Identify which cell holds the provided text, then report its [x, y] central coordinate. 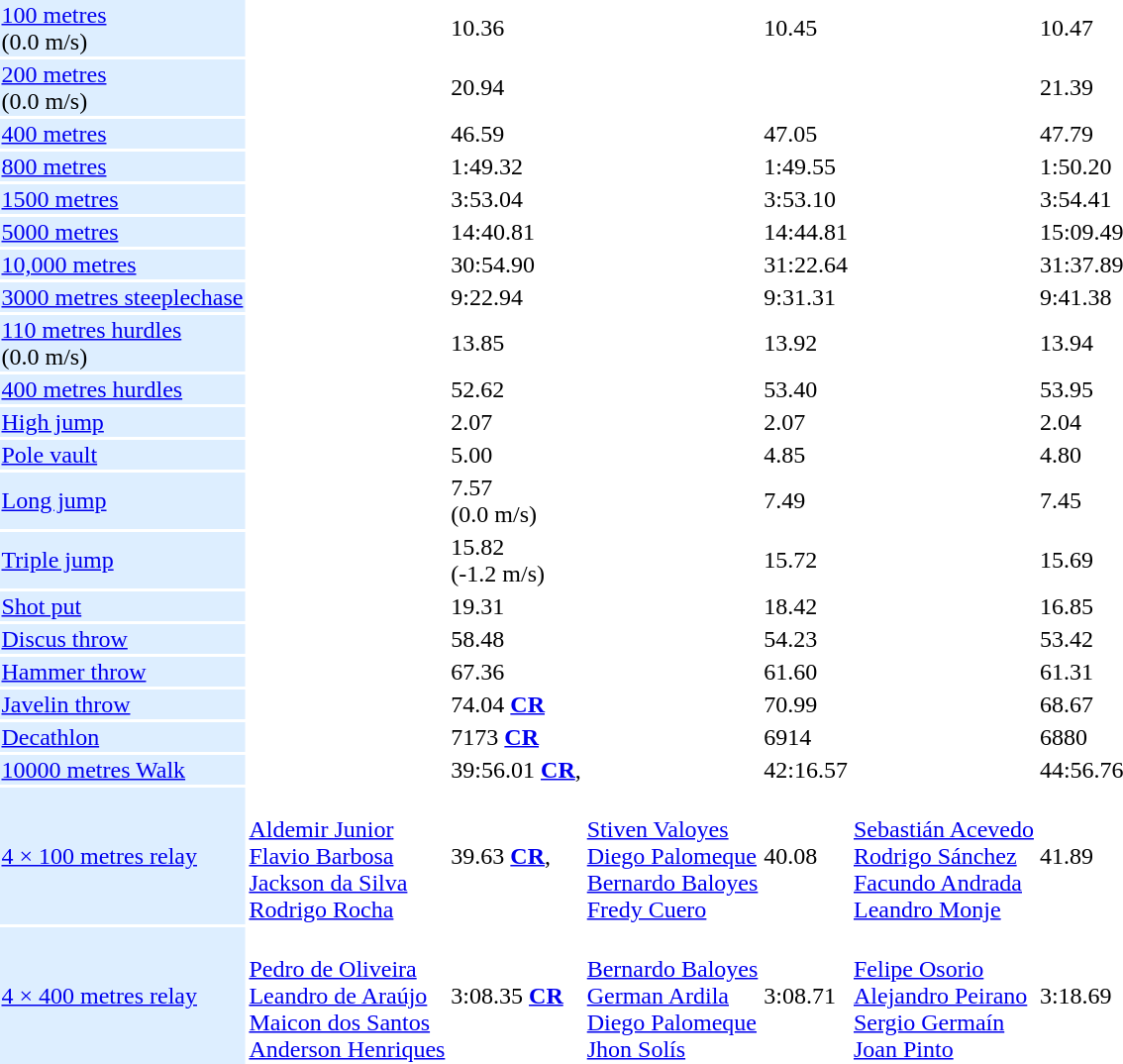
70.99 [806, 704]
14:40.81 [516, 232]
Decathlon [123, 737]
7173 CR [516, 737]
4.85 [806, 455]
74.04 CR [516, 704]
Pole vault [123, 455]
3:08.71 [806, 996]
53.40 [806, 389]
Triple jump [123, 561]
18.42 [806, 606]
6914 [806, 737]
67.36 [516, 672]
9:31.31 [806, 297]
13.85 [516, 343]
400 metres [123, 134]
5.00 [516, 455]
10,000 metres [123, 265]
30:54.90 [516, 265]
Felipe Osorio Alejandro Peirano Sergio Germaín Joan Pinto [945, 996]
46.59 [516, 134]
800 metres [123, 166]
14:44.81 [806, 232]
Aldemir Junior Flavio Barbosa Jackson da Silva Rodrigo Rocha [347, 856]
42:16.57 [806, 770]
7.57 (0.0 m/s) [516, 501]
39:56.01 CR, [516, 770]
200 metres (0.0 m/s) [123, 87]
400 metres hurdles [123, 389]
4 × 400 metres relay [123, 996]
High jump [123, 422]
1:49.55 [806, 166]
15.82 (-1.2 m/s) [516, 561]
47.05 [806, 134]
15.72 [806, 561]
19.31 [516, 606]
61.60 [806, 672]
100 metres (0.0 m/s) [123, 28]
Stiven Valoyes Diego Palomeque Bernardo Baloyes Fredy Cuero [672, 856]
7.49 [806, 501]
Discus throw [123, 639]
10.36 [516, 28]
Pedro de Oliveira Leandro de Araújo Maicon dos Santos Anderson Henriques [347, 996]
31:22.64 [806, 265]
4 × 100 metres relay [123, 856]
10000 metres Walk [123, 770]
1:49.32 [516, 166]
20.94 [516, 87]
40.08 [806, 856]
54.23 [806, 639]
9:22.94 [516, 297]
10.45 [806, 28]
110 metres hurdles (0.0 m/s) [123, 343]
Hammer throw [123, 672]
1500 metres [123, 199]
52.62 [516, 389]
Sebastián Acevedo Rodrigo Sánchez Facundo Andrada Leandro Monje [945, 856]
13.92 [806, 343]
Shot put [123, 606]
5000 metres [123, 232]
Bernardo Baloyes German Ardila Diego Palomeque Jhon Solís [672, 996]
3:53.10 [806, 199]
Long jump [123, 501]
3:53.04 [516, 199]
3:08.35 CR [516, 996]
58.48 [516, 639]
Javelin throw [123, 704]
3000 metres steeplechase [123, 297]
39.63 CR, [516, 856]
